Output the (X, Y) coordinate of the center of the cell containing the given text.  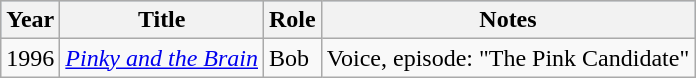
Notes (508, 20)
Voice, episode: "The Pink Candidate" (508, 58)
Bob (293, 58)
Pinky and the Brain (162, 58)
1996 (30, 58)
Title (162, 20)
Role (293, 20)
Year (30, 20)
